Capture the cell that displays the provided text and extract its [X, Y] central coordinate. 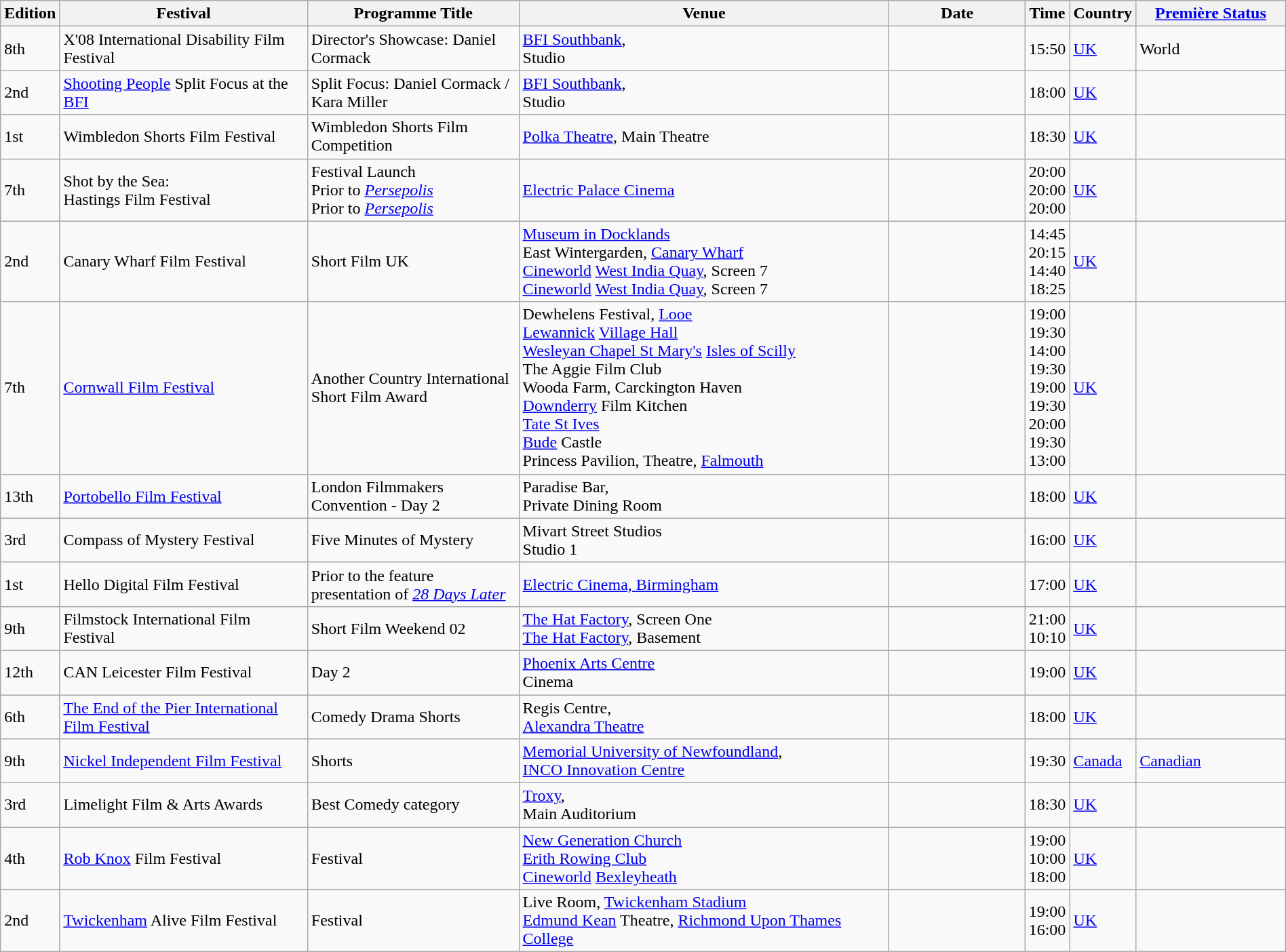
BFI Southbank,Studio [704, 92]
The Hat Factory, Screen OneThe Hat Factory, Basement [704, 628]
Electric Palace Cinema [704, 190]
15:50 [1047, 49]
Time [1047, 14]
Cornwall Film Festival [183, 388]
Filmstock International Film Festival [183, 628]
Another Country International Short Film Award [413, 388]
19:00 [1047, 673]
6th [30, 716]
Nickel Independent Film Festival [183, 761]
19:0010:0018:00 [1047, 858]
Paradise Bar, Private Dining Room [704, 496]
16:00 [1047, 540]
Hello Digital Film Festival [183, 584]
Split Focus: Daniel Cormack / Kara Miller [413, 92]
Prior to the feature presentation of 28 Days Later [413, 584]
Phoenix Arts CentreCinema [704, 673]
Live Room, Twickenham StadiumEdmund Kean Theatre, Richmond Upon Thames College [704, 921]
X'08 International Disability Film Festival [183, 49]
World [1211, 49]
Comedy Drama Shorts [413, 716]
Polka Theatre, Main Theatre [704, 137]
Wimbledon Shorts Film Festival [183, 137]
New Generation ChurchErith Rowing ClubCineworld Bexleyheath [704, 858]
17:00 [1047, 584]
20:0020:0020:00 [1047, 190]
Date [957, 14]
CAN Leicester Film Festival [183, 673]
21:0010:10 [1047, 628]
Rob Knox Film Festival [183, 858]
BFI Southbank, Studio [704, 49]
Best Comedy category [413, 806]
13th [30, 496]
Country [1103, 14]
Venue [704, 14]
8th [30, 49]
19:30 [1047, 761]
Electric Cinema, Birmingham [704, 584]
Five Minutes of Mystery [413, 540]
Portobello Film Festival [183, 496]
Museum in DocklandsEast Wintergarden, Canary WharfCineworld West India Quay, Screen 7Cineworld West India Quay, Screen 7 [704, 262]
Programme Title [413, 14]
14:4520:1514:4018:25 [1047, 262]
Troxy, Main Auditorium [704, 806]
Memorial University of Newfoundland, INCO Innovation Centre [704, 761]
12th [30, 673]
Shot by the Sea:Hastings Film Festival [183, 190]
19:0019:3014:0019:3019:0019:3020:0019:3013:00 [1047, 388]
Short Film Weekend 02 [413, 628]
Mivart Street StudiosStudio 1 [704, 540]
Edition [30, 14]
4th [30, 858]
The End of the Pier International Film Festival [183, 716]
Canada [1103, 761]
Première Status [1211, 14]
Shooting People Split Focus at the BFI [183, 92]
Short Film UK [413, 262]
Day 2 [413, 673]
Compass of Mystery Festival [183, 540]
Limelight Film & Arts Awards [183, 806]
London Filmmakers Convention - Day 2 [413, 496]
Regis Centre, Alexandra Theatre [704, 716]
Director's Showcase: Daniel Cormack [413, 49]
Wimbledon Shorts Film Competition [413, 137]
19:0016:00 [1047, 921]
Twickenham Alive Film Festival [183, 921]
Canadian [1211, 761]
Canary Wharf Film Festival [183, 262]
Festival LaunchPrior to PersepolisPrior to Persepolis [413, 190]
Shorts [413, 761]
